Capture the cell that displays the provided text and extract its (x, y) central coordinate. 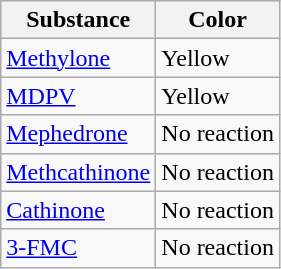
MDPV (78, 96)
Methcathinone (78, 172)
Methylone (78, 58)
Substance (78, 20)
3-FMC (78, 248)
Color (218, 20)
Cathinone (78, 210)
Mephedrone (78, 134)
